Scan for the cell matching the given text and deliver its (x, y) coordinate at center. 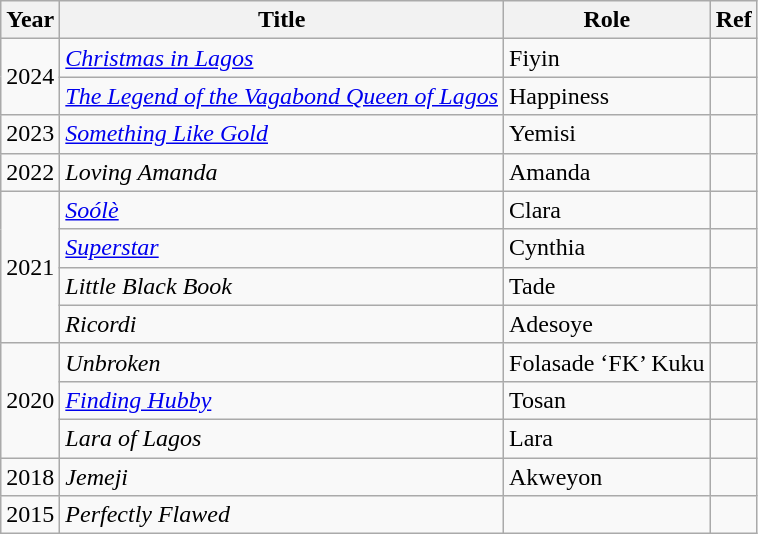
Little Black Book (282, 286)
Clara (608, 210)
Tade (608, 286)
Unbroken (282, 362)
2024 (30, 77)
Yemisi (608, 134)
Amanda (608, 172)
2018 (30, 477)
Something Like Gold (282, 134)
Adesoye (608, 324)
Fiyin (608, 58)
Loving Amanda (282, 172)
Title (282, 20)
Role (608, 20)
Akweyon (608, 477)
Cynthia (608, 248)
Lara of Lagos (282, 438)
Ricordi (282, 324)
Tosan (608, 400)
2023 (30, 134)
Lara (608, 438)
Jemeji (282, 477)
Christmas in Lagos (282, 58)
2015 (30, 515)
Soólè (282, 210)
Superstar (282, 248)
The Legend of the Vagabond Queen of Lagos (282, 96)
2020 (30, 400)
2022 (30, 172)
Perfectly Flawed (282, 515)
2021 (30, 267)
Year (30, 20)
Happiness (608, 96)
Finding Hubby (282, 400)
Folasade ‘FK’ Kuku (608, 362)
Ref (734, 20)
